Provide the [x, y] coordinate of the cell's center where the given text is located.  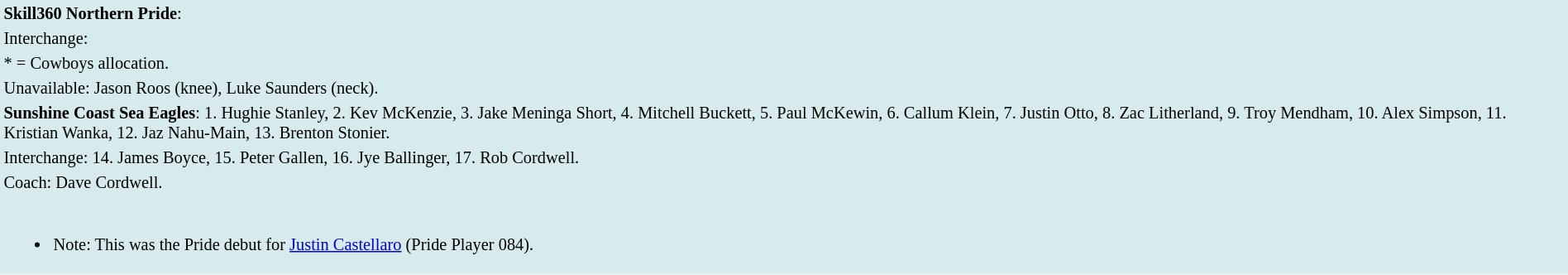
Unavailable: Jason Roos (knee), Luke Saunders (neck). [784, 88]
Skill360 Northern Pride: [784, 13]
Interchange: [784, 38]
Coach: Dave Cordwell. [784, 182]
Note: This was the Pride debut for Justin Castellaro (Pride Player 084). [784, 234]
* = Cowboys allocation. [784, 63]
Interchange: 14. James Boyce, 15. Peter Gallen, 16. Jye Ballinger, 17. Rob Cordwell. [784, 157]
